Search for the cell housing the specified text and yield its [x, y] center coordinate. 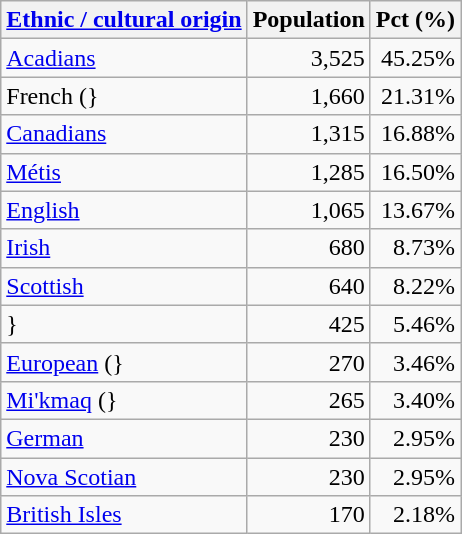
1,285 [308, 172]
45.25% [415, 58]
2.18% [415, 515]
270 [308, 362]
3.40% [415, 400]
8.73% [415, 248]
German [124, 438]
170 [308, 515]
Canadians [124, 134]
Scottish [124, 286]
Ethnic / cultural origin [124, 20]
3.46% [415, 362]
1,660 [308, 96]
British Isles [124, 515]
} [124, 324]
425 [308, 324]
16.50% [415, 172]
21.31% [415, 96]
Métis [124, 172]
Pct (%) [415, 20]
Mi'kmaq (} [124, 400]
13.67% [415, 210]
3,525 [308, 58]
European (} [124, 362]
Nova Scotian [124, 477]
680 [308, 248]
English [124, 210]
Acadians [124, 58]
Population [308, 20]
16.88% [415, 134]
1,065 [308, 210]
Irish [124, 248]
265 [308, 400]
8.22% [415, 286]
French (} [124, 96]
640 [308, 286]
1,315 [308, 134]
5.46% [415, 324]
